Determine the (x, y) coordinate at the center of the cell enclosing the given text.  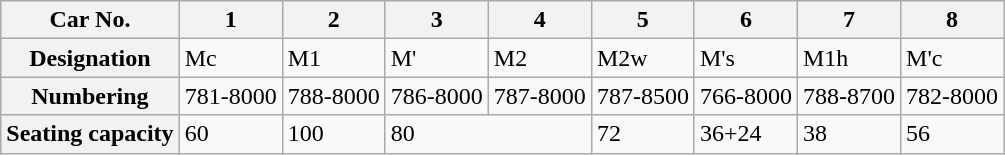
M1 (334, 58)
M's (746, 58)
8 (952, 20)
Car No. (90, 20)
766-8000 (746, 96)
100 (334, 134)
3 (436, 20)
72 (642, 134)
788-8000 (334, 96)
788-8700 (848, 96)
M1h (848, 58)
6 (746, 20)
781-8000 (230, 96)
80 (488, 134)
M' (436, 58)
Designation (90, 58)
787-8000 (540, 96)
38 (848, 134)
M2 (540, 58)
56 (952, 134)
4 (540, 20)
2 (334, 20)
36+24 (746, 134)
Numbering (90, 96)
787-8500 (642, 96)
M2w (642, 58)
782-8000 (952, 96)
Seating capacity (90, 134)
786-8000 (436, 96)
60 (230, 134)
5 (642, 20)
7 (848, 20)
Mc (230, 58)
1 (230, 20)
M'c (952, 58)
